Extract the (X, Y) coordinate from the center of the cell holding the provided text.  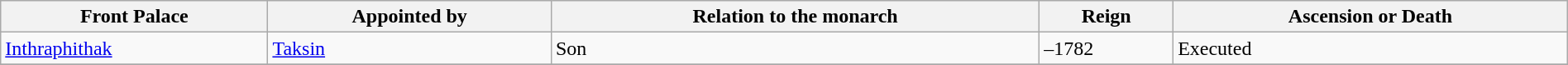
–1782 (1107, 48)
Ascension or Death (1371, 17)
Taksin (410, 48)
Front Palace (134, 17)
Executed (1371, 48)
Relation to the monarch (795, 17)
Appointed by (410, 17)
Inthraphithak (134, 48)
Son (795, 48)
Reign (1107, 17)
